Determine the [X, Y] coordinate at the center of the cell enclosing the given text.  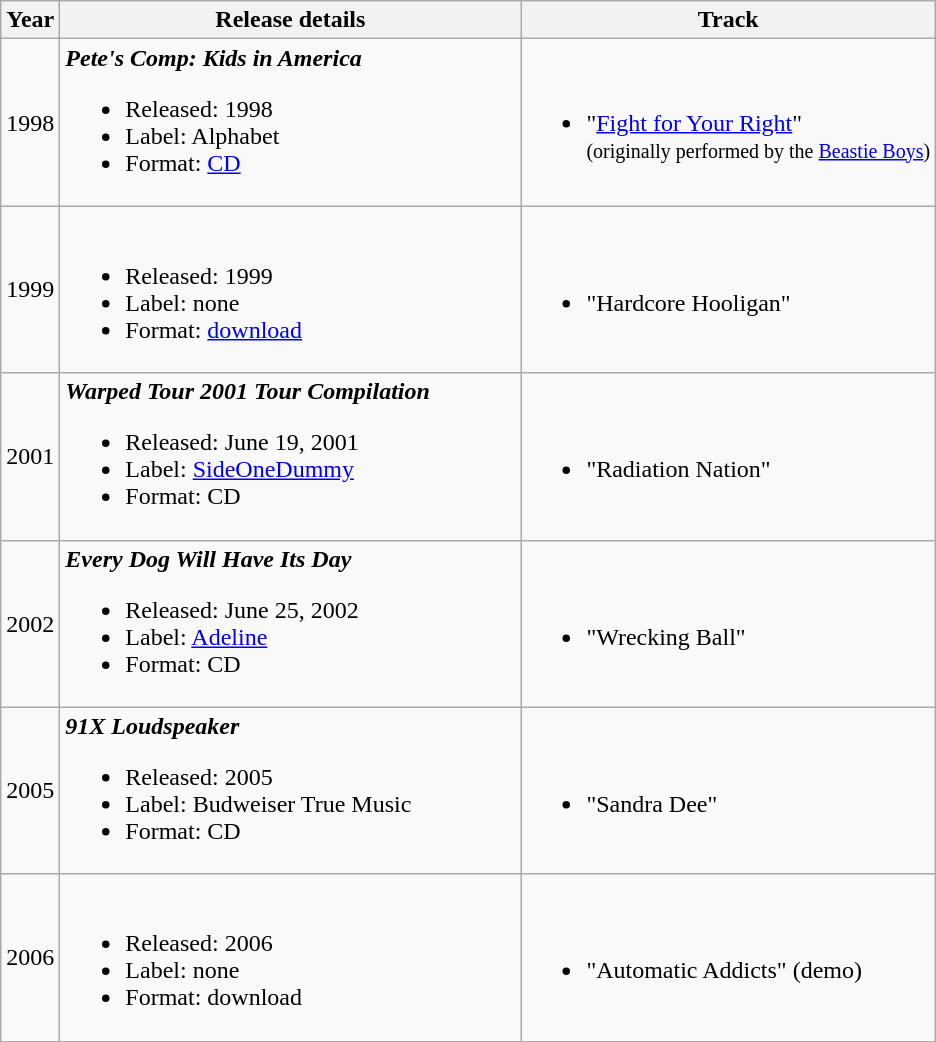
"Sandra Dee" [728, 790]
Every Dog Will Have Its DayReleased: June 25, 2002Label: AdelineFormat: CD [290, 624]
Release details [290, 20]
"Radiation Nation" [728, 456]
1998 [30, 122]
"Hardcore Hooligan" [728, 290]
Pete's Comp: Kids in AmericaReleased: 1998Label: AlphabetFormat: CD [290, 122]
2001 [30, 456]
"Fight for Your Right"(originally performed by the Beastie Boys) [728, 122]
Released: 2006Label: noneFormat: download [290, 958]
"Wrecking Ball" [728, 624]
91X LoudspeakerReleased: 2005Label: Budweiser True MusicFormat: CD [290, 790]
1999 [30, 290]
Warped Tour 2001 Tour CompilationReleased: June 19, 2001Label: SideOneDummyFormat: CD [290, 456]
"Automatic Addicts" (demo) [728, 958]
2002 [30, 624]
Released: 1999Label: noneFormat: download [290, 290]
Year [30, 20]
Track [728, 20]
2006 [30, 958]
2005 [30, 790]
